Return [X, Y] of the center of cell containing provided text 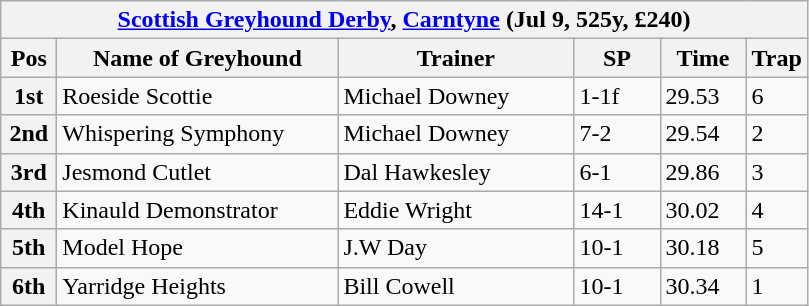
1-1f [617, 96]
4th [29, 210]
Model Hope [198, 248]
30.02 [703, 210]
6 [776, 96]
4 [776, 210]
29.53 [703, 96]
Name of Greyhound [198, 58]
Pos [29, 58]
Jesmond Cutlet [198, 172]
Trainer [456, 58]
2nd [29, 134]
Trap [776, 58]
Dal Hawkesley [456, 172]
Whispering Symphony [198, 134]
30.34 [703, 286]
6-1 [617, 172]
1 [776, 286]
5 [776, 248]
Yarridge Heights [198, 286]
14-1 [617, 210]
7-2 [617, 134]
Eddie Wright [456, 210]
30.18 [703, 248]
6th [29, 286]
Bill Cowell [456, 286]
Scottish Greyhound Derby, Carntyne (Jul 9, 525y, £240) [404, 20]
2 [776, 134]
29.86 [703, 172]
Time [703, 58]
Kinauld Demonstrator [198, 210]
1st [29, 96]
Roeside Scottie [198, 96]
3 [776, 172]
3rd [29, 172]
SP [617, 58]
5th [29, 248]
J.W Day [456, 248]
29.54 [703, 134]
